From the cell containing the given text, extract its center point as [X, Y] coordinate. 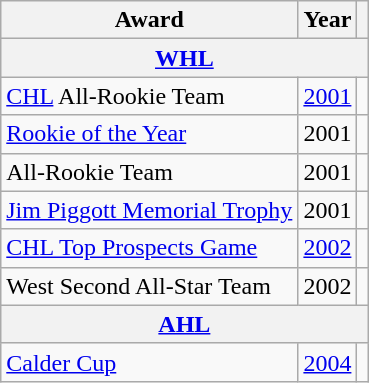
WHL [184, 58]
Calder Cup [150, 362]
CHL All-Rookie Team [150, 96]
Year [328, 20]
West Second All-Star Team [150, 286]
2004 [328, 362]
AHL [184, 324]
Jim Piggott Memorial Trophy [150, 210]
All-Rookie Team [150, 172]
CHL Top Prospects Game [150, 248]
Rookie of the Year [150, 134]
Award [150, 20]
